Search for the cell housing the specified text and yield its (x, y) center coordinate. 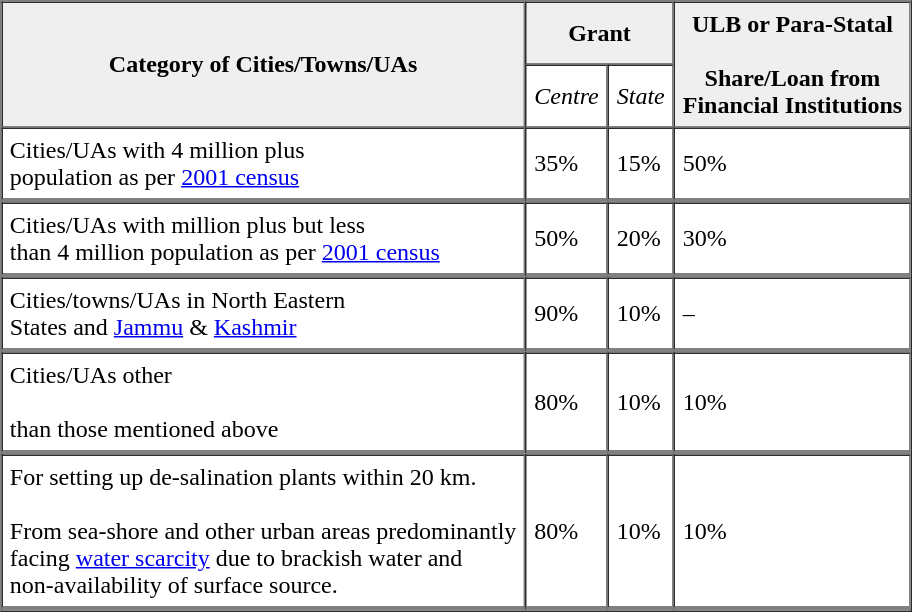
20% (641, 240)
15% (641, 166)
Grant (599, 34)
– (792, 316)
30% (792, 240)
ULB or Para-StatalShare/Loan from Financial Institutions (792, 65)
State (641, 96)
90% (566, 316)
Category of Cities/Towns/UAs (264, 65)
Cities/towns/UAs in North EasternStates and Jammu & Kashmir (264, 316)
Cities/UAs with 4 million pluspopulation as per 2001 census (264, 166)
Cities/UAs with million plus but lessthan 4 million population as per 2001 census (264, 240)
35% (566, 166)
Centre (566, 96)
Cities/UAs otherthan those mentioned above (264, 403)
